Search for the cell housing the specified text and yield its [x, y] center coordinate. 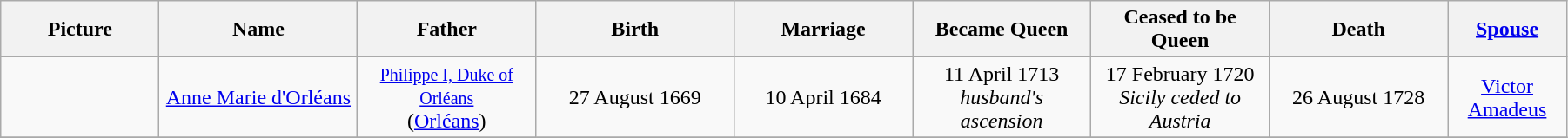
Death [1359, 30]
Ceased to be Queen [1180, 30]
Picture [80, 30]
27 August 1669 [635, 97]
Spouse [1507, 30]
Became Queen [1002, 30]
Birth [635, 30]
10 April 1684 [823, 97]
26 August 1728 [1359, 97]
Victor Amadeus [1507, 97]
Father [447, 30]
11 April 1713husband's ascension [1002, 97]
Anne Marie d'Orléans [258, 97]
17 February 1720Sicily ceded to Austria [1180, 97]
Marriage [823, 30]
Name [258, 30]
Philippe I, Duke of Orléans (Orléans) [447, 97]
